Pinpoint the cell where the given text exists, returning its (X, Y) midpoint coordinate. 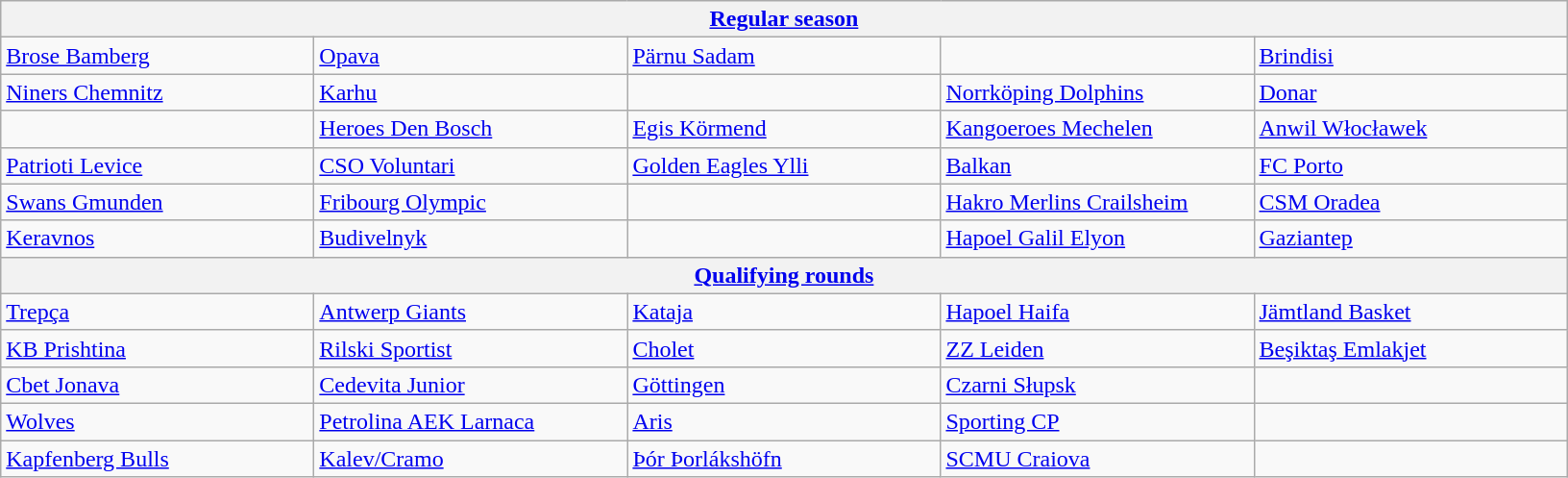
Keravnos (158, 239)
Patrioti Levice (158, 165)
Budivelnyk (471, 239)
Karhu (471, 92)
Beşiktaş Emlakjet (1410, 348)
Brindisi (1410, 56)
Þór Þorlákshöfn (784, 459)
Czarni Słupsk (1097, 385)
Rilski Sportist (471, 348)
Cholet (784, 348)
Opava (471, 56)
Cedevita Junior (471, 385)
Fribourg Olympic (471, 202)
Balkan (1097, 165)
Anwil Włocławek (1410, 129)
FC Porto (1410, 165)
Trepça (158, 312)
Kangoeroes Mechelen (1097, 129)
Kalev/Cramo (471, 459)
Heroes Den Bosch (471, 129)
Hapoel Haifa (1097, 312)
Pärnu Sadam (784, 56)
Brose Bamberg (158, 56)
Jämtland Basket (1410, 312)
CSM Oradea (1410, 202)
ZZ Leiden (1097, 348)
Hakro Merlins Crailsheim (1097, 202)
Regular season (784, 19)
Cbet Jonava (158, 385)
Göttingen (784, 385)
Hapoel Galil Elyon (1097, 239)
Sporting CP (1097, 421)
Swans Gmunden (158, 202)
Aris (784, 421)
Egis Körmend (784, 129)
Kapfenberg Bulls (158, 459)
KB Prishtina (158, 348)
Gaziantep (1410, 239)
Norrköping Dolphins (1097, 92)
Petrolina AEK Larnaca (471, 421)
Qualifying rounds (784, 275)
Golden Eagles Ylli (784, 165)
Niners Chemnitz (158, 92)
SCMU Craiova (1097, 459)
CSO Voluntari (471, 165)
Antwerp Giants (471, 312)
Wolves (158, 421)
Kataja (784, 312)
Donar (1410, 92)
